Scan for the cell matching the given text and deliver its [x, y] coordinate at center. 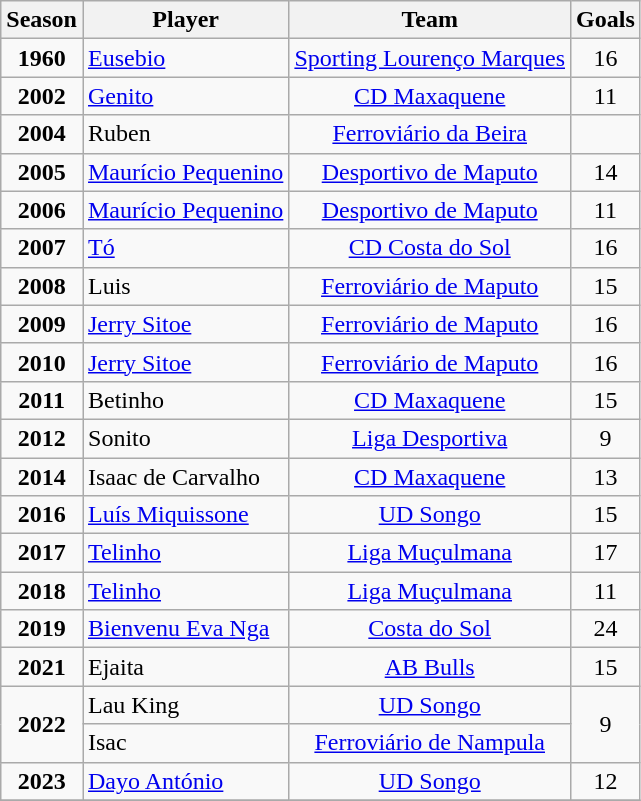
2018 [42, 591]
Goals [606, 20]
2006 [42, 210]
2002 [42, 96]
2012 [42, 438]
2009 [42, 324]
Ferroviário de Nampula [430, 743]
Sonito [185, 438]
CD Costa do Sol [430, 248]
Sporting Lourenço Marques [430, 58]
Luís Miquissone [185, 515]
2022 [42, 724]
Ruben [185, 134]
Tó [185, 248]
AB Bulls [430, 667]
2023 [42, 781]
24 [606, 629]
Costa do Sol [430, 629]
Lau King [185, 705]
Ejaita [185, 667]
2017 [42, 553]
1960 [42, 58]
Ferroviário da Beira [430, 134]
2005 [42, 172]
2014 [42, 477]
2021 [42, 667]
2019 [42, 629]
2011 [42, 400]
2004 [42, 134]
14 [606, 172]
13 [606, 477]
Dayo António [185, 781]
Team [430, 20]
Isaac de Carvalho [185, 477]
12 [606, 781]
Bienvenu Eva Nga [185, 629]
2007 [42, 248]
Season [42, 20]
Isac [185, 743]
Betinho [185, 400]
Eusebio [185, 58]
Genito [185, 96]
Luis [185, 286]
2008 [42, 286]
2016 [42, 515]
17 [606, 553]
Player [185, 20]
2010 [42, 362]
Liga Desportiva [430, 438]
